From the cell containing the given text, extract its center point as [X, Y] coordinate. 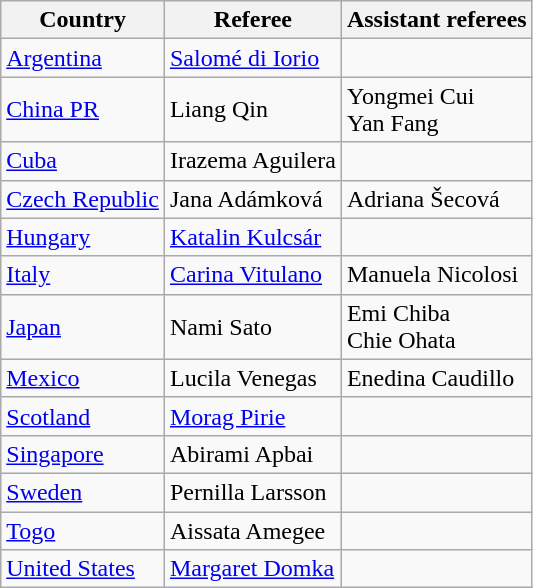
Czech Republic [83, 199]
Morag Pirie [252, 416]
Country [83, 20]
Togo [83, 531]
Enedina Caudillo [436, 378]
United States [83, 569]
Pernilla Larsson [252, 492]
Scotland [83, 416]
Nami Sato [252, 326]
Singapore [83, 454]
Salomé di Iorio [252, 58]
Lucila Venegas [252, 378]
Yongmei CuiYan Fang [436, 110]
Abirami Apbai [252, 454]
Margaret Domka [252, 569]
Aissata Amegee [252, 531]
Irazema Aguilera [252, 161]
Referee [252, 20]
Hungary [83, 237]
Manuela Nicolosi [436, 275]
China PR [83, 110]
Jana Adámková [252, 199]
Japan [83, 326]
Mexico [83, 378]
Argentina [83, 58]
Katalin Kulcsár [252, 237]
Carina Vitulano [252, 275]
Assistant referees [436, 20]
Cuba [83, 161]
Sweden [83, 492]
Italy [83, 275]
Liang Qin [252, 110]
Emi ChibaChie Ohata [436, 326]
Adriana Šecová [436, 199]
